Determine the [X, Y] coordinate at the center of the cell enclosing the given text.  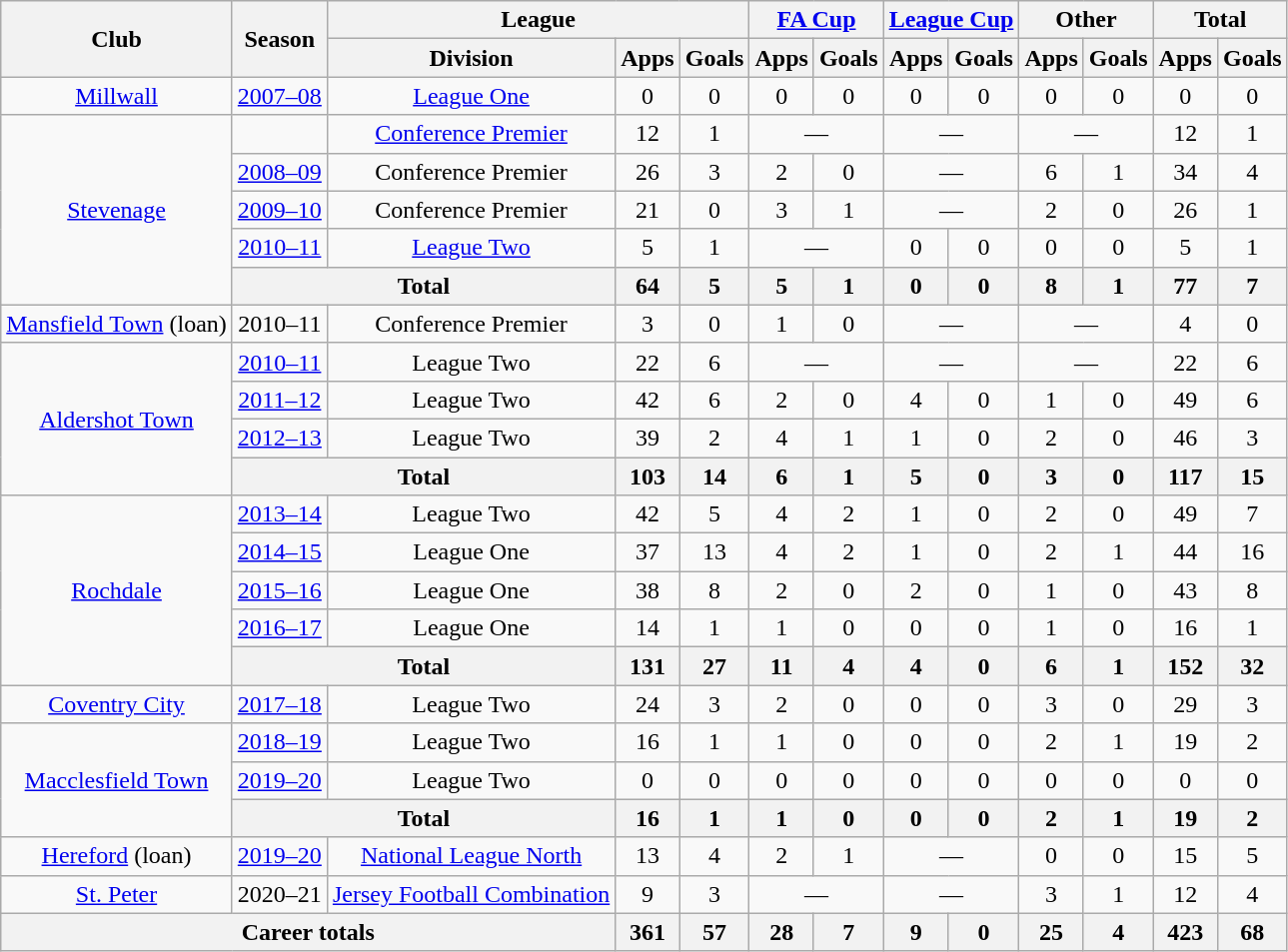
11 [781, 666]
Hereford (loan) [117, 856]
29 [1185, 704]
2017–18 [280, 704]
57 [714, 932]
2015–16 [280, 590]
77 [1185, 286]
68 [1252, 932]
Coventry City [117, 704]
2016–17 [280, 628]
2009–10 [280, 210]
39 [647, 438]
361 [647, 932]
2007–08 [280, 96]
24 [647, 704]
2012–13 [280, 438]
National League North [471, 856]
21 [647, 210]
64 [647, 286]
25 [1051, 932]
Macclesfield Town [117, 780]
Mansfield Town (loan) [117, 324]
Stevenage [117, 210]
Millwall [117, 96]
28 [781, 932]
Rochdale [117, 590]
38 [647, 590]
43 [1185, 590]
Season [280, 39]
103 [647, 476]
117 [1185, 476]
League Cup [951, 20]
Club [117, 39]
2018–19 [280, 742]
Jersey Football Combination [471, 894]
37 [647, 552]
152 [1185, 666]
32 [1252, 666]
2020–21 [280, 894]
Career totals [308, 932]
League [538, 20]
FA Cup [816, 20]
Division [471, 58]
2011–12 [280, 400]
St. Peter [117, 894]
34 [1185, 172]
46 [1185, 438]
44 [1185, 552]
2013–14 [280, 514]
Aldershot Town [117, 419]
2014–15 [280, 552]
27 [714, 666]
131 [647, 666]
2008–09 [280, 172]
423 [1185, 932]
Other [1086, 20]
